Return [x, y] of the center of cell containing provided text 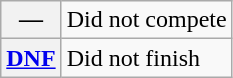
DNF [31, 58]
Did not finish [146, 58]
— [31, 20]
Did not compete [146, 20]
